Locate the cell with the specified text and output its (x, y) center coordinate. 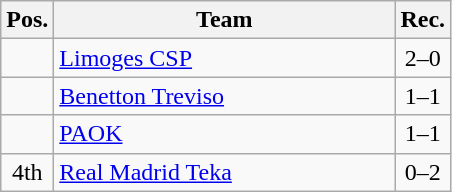
Limoges CSP (224, 58)
Benetton Treviso (224, 96)
PAOK (224, 134)
Real Madrid Teka (224, 172)
0–2 (423, 172)
Rec. (423, 20)
Team (224, 20)
4th (28, 172)
2–0 (423, 58)
Pos. (28, 20)
